Extract the [x, y] coordinate from the center of the cell holding the provided text.  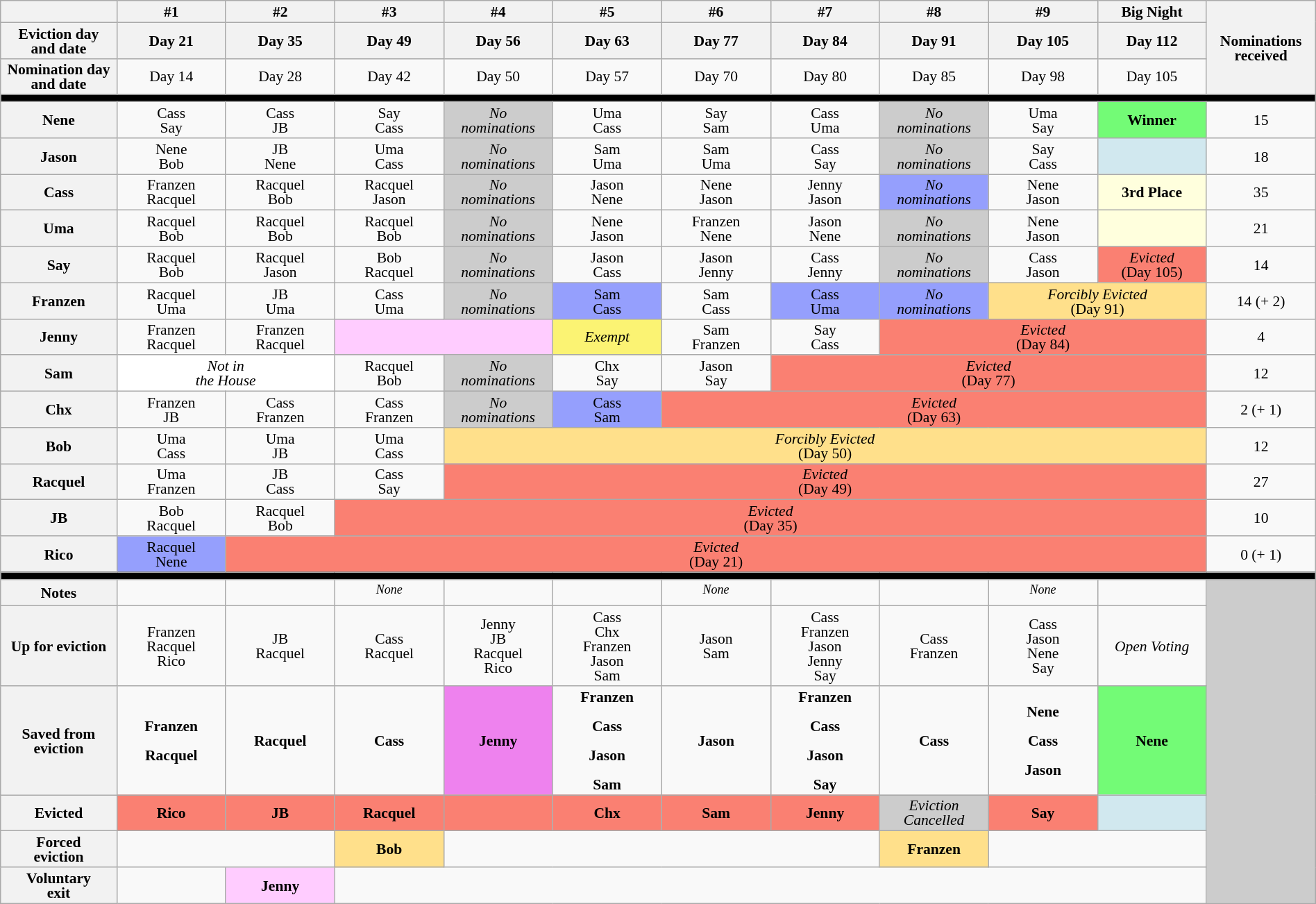
Day 70 [716, 76]
27 [1260, 482]
Evicted(Day 84) [1043, 337]
CassJB [280, 120]
#9 [1043, 11]
FranzenNene [716, 228]
JennyJBRacquelRico [498, 646]
Big Night [1152, 11]
UmaJB [280, 446]
Day 42 [389, 76]
Day 21 [171, 40]
Day 91 [934, 40]
#4 [498, 11]
Winner [1152, 120]
RacquelNene [171, 554]
0 (+ 1) [1260, 554]
#3 [389, 11]
FranzenCassJasonSam [607, 740]
UmaFranzen [171, 482]
14 [1260, 265]
JBCass [280, 482]
Day 77 [716, 40]
14 (+ 2) [1260, 301]
4 [1260, 337]
Chx Say [607, 374]
CassFranzenJasonJennySay [825, 646]
Up for eviction [58, 646]
RacquelUma [171, 301]
UmaSay [1043, 120]
18 [1260, 156]
JasonSam [716, 646]
#2 [280, 11]
Day 28 [280, 76]
Evicted(Day 105) [1152, 265]
Notes [58, 592]
JBRacquel [280, 646]
JBUma [280, 301]
CassJasonNeneSay [1043, 646]
Day 84 [825, 40]
CassJenny [825, 265]
NeneBob [171, 156]
Day 56 [498, 40]
CassJason [1043, 265]
#1 [171, 11]
Uma [58, 228]
JennyJason [825, 192]
Evicted(Day 77) [988, 374]
#8 [934, 11]
#6 [716, 11]
21 [1260, 228]
Day 57 [607, 76]
Nomination dayand date [58, 76]
Evicted(Day 21) [716, 554]
CassChx FranzenJasonSam [607, 646]
Day 49 [389, 40]
Open Voting [1152, 646]
Forcibly Evicted(Day 50) [825, 446]
Forcedeviction [58, 849]
FranzenRacquelRico [171, 646]
Saved from eviction [58, 740]
2 (+ 1) [1260, 410]
Day 80 [825, 76]
JasonJenny [716, 265]
Day 98 [1043, 76]
Day 85 [934, 76]
Day 112 [1152, 40]
#7 [825, 11]
Exempt [607, 337]
FranzenCassJasonSay [825, 740]
Evicted [58, 813]
Day 35 [280, 40]
FranzenJB [171, 410]
Evicted(Day 35) [770, 518]
CassSam [607, 410]
35 [1260, 192]
15 [1260, 120]
Evicted(Day 49) [825, 482]
#5 [607, 11]
Eviction dayand date [58, 40]
10 [1260, 518]
Nominations received [1260, 47]
JBNene [280, 156]
Eviction Cancelled [934, 813]
3rd Place [1152, 192]
SamFranzen [716, 337]
Not inthe House [226, 374]
NeneCassJason [1043, 740]
Day 50 [498, 76]
SaySam [716, 120]
Day 14 [171, 76]
JasonSay [716, 374]
Evicted(Day 63) [934, 410]
CassRacquel [389, 646]
JasonCass [607, 265]
Day 63 [607, 40]
Voluntaryexit [58, 885]
Forcibly Evicted (Day 91) [1097, 301]
